Capture the cell that displays the provided text and extract its (x, y) central coordinate. 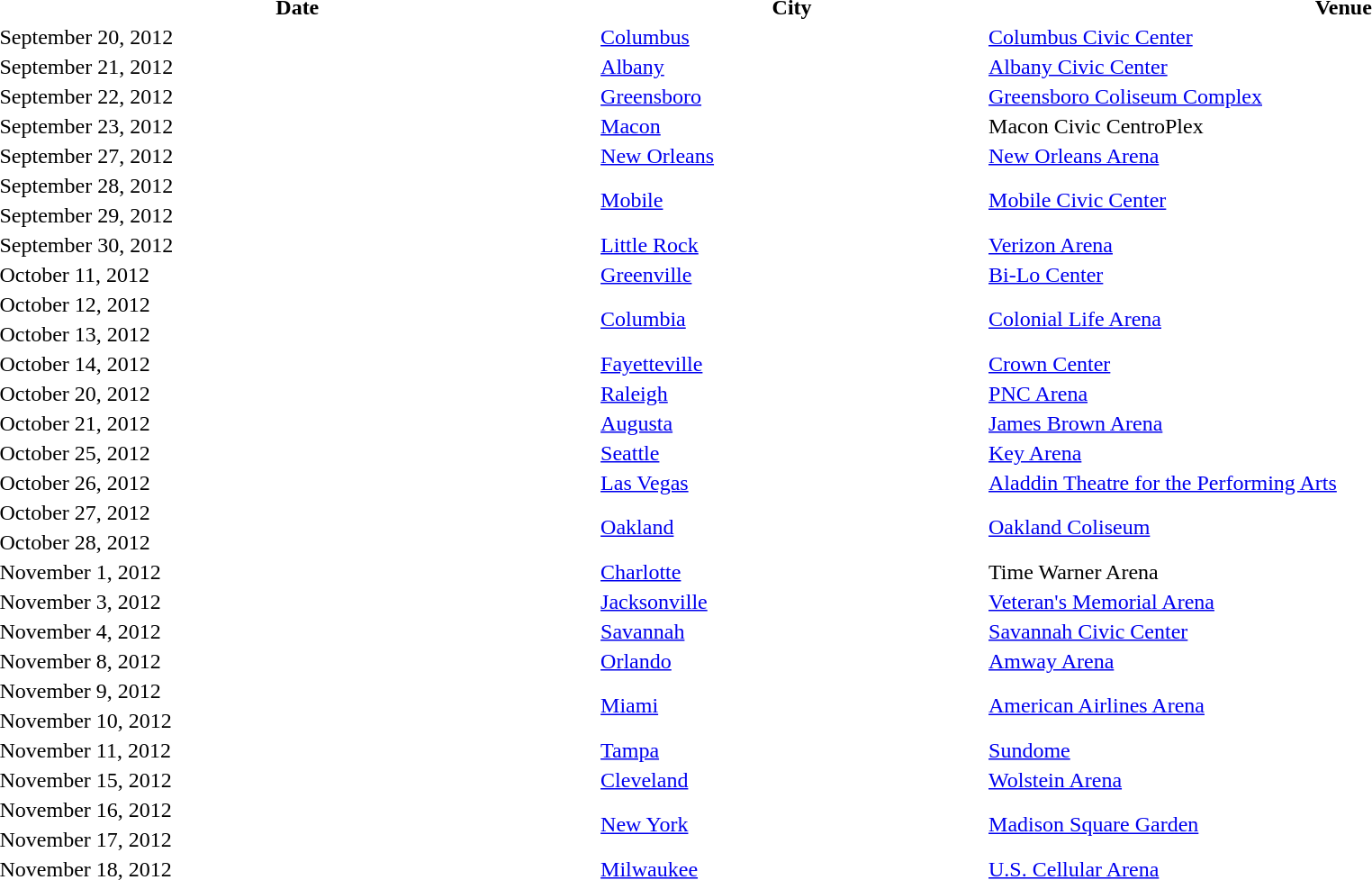
Greensboro (792, 96)
New York (792, 825)
Charlotte (792, 572)
Seattle (792, 453)
Albany (792, 67)
Cleveland (792, 780)
Las Vegas (792, 483)
Savannah (792, 631)
New Orleans (792, 156)
Orlando (792, 661)
Oakland (792, 528)
Columbus (792, 37)
Columbia (792, 319)
Raleigh (792, 394)
Little Rock (792, 245)
Mobile (792, 200)
Fayetteville (792, 364)
Jacksonville (792, 602)
Miami (792, 706)
Augusta (792, 423)
Tampa (792, 750)
Greenville (792, 275)
Macon (792, 126)
